Determine the [X, Y] coordinate at the center of the cell enclosing the given text.  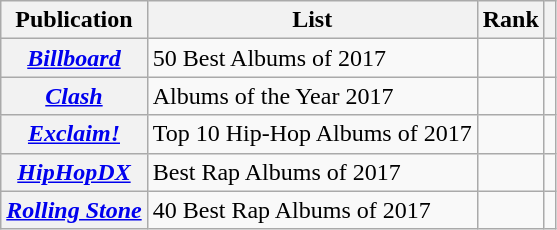
List [312, 20]
Billboard [74, 58]
50 Best Albums of 2017 [312, 58]
HipHopDX [74, 172]
40 Best Rap Albums of 2017 [312, 210]
Publication [74, 20]
Best Rap Albums of 2017 [312, 172]
Albums of the Year 2017 [312, 96]
Clash [74, 96]
Top 10 Hip-Hop Albums of 2017 [312, 134]
Rolling Stone [74, 210]
Exclaim! [74, 134]
Rank [510, 20]
